Extract the (X, Y) coordinate from the center of the cell holding the provided text.  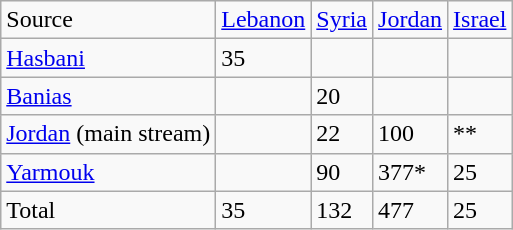
Hasbani (108, 58)
Jordan (410, 20)
477 (410, 210)
Syria (342, 20)
Source (108, 20)
22 (342, 134)
100 (410, 134)
Lebanon (264, 20)
20 (342, 96)
Israel (480, 20)
Yarmouk (108, 172)
Banias (108, 96)
Jordan (main stream) (108, 134)
** (480, 134)
132 (342, 210)
377* (410, 172)
90 (342, 172)
Total (108, 210)
